Find where the given text appears and provide that cell's center as [X, Y] coordinate. 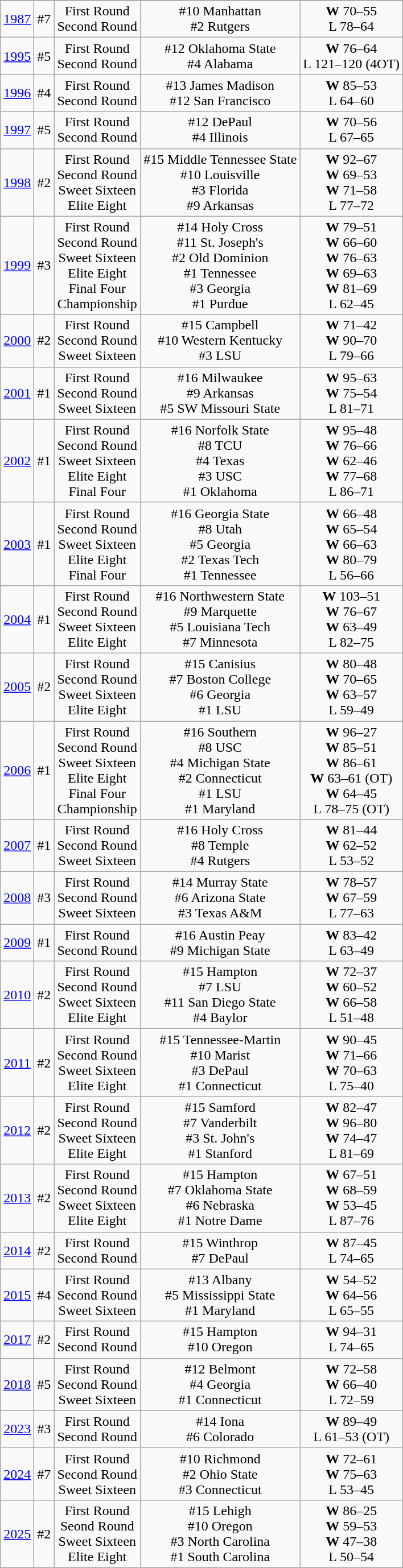
#12 DePaul#4 Illinois [220, 130]
W 72–37W 60–52W 66–58L 51–48 [352, 995]
W 66–48W 65–54W 66–63W 80–79L 56–66 [352, 544]
W 94–31L 74–65 [352, 1340]
#15 Campbell#10 Western Kentucky#3 LSU [220, 341]
W 72–58W 66–40L 72–59 [352, 1384]
2002 [17, 461]
W 87–45L 74–65 [352, 1250]
#10 Richmond#2 Ohio State#3 Connecticut [220, 1474]
1995 [17, 56]
W 95–63W 75–54L 81–71 [352, 393]
W 79–51W 66–60W 76–63W 69–63W 81–69L 62–45 [352, 265]
#15 Winthrop#7 DePaul [220, 1250]
#15 Hampton#10 Oregon [220, 1340]
2004 [17, 619]
#15 Hampton#7 LSU#11 San Diego State#4 Baylor [220, 995]
2025 [17, 1533]
2015 [17, 1295]
#15 Middle Tennessee State#10 Louisville#3 Florida#9 Arkansas [220, 182]
#15 Lehigh#10 Oregon#3 North Carolina#1 South Carolina [220, 1533]
#13 James Madison#12 San Francisco [220, 93]
2018 [17, 1384]
W 78–57W 67–59L 77–63 [352, 898]
2005 [17, 687]
#16 Northwestern State#9 Marquette#5 Louisiana Tech#7 Minnesota [220, 619]
#13 Albany#5 Mississippi State#1 Maryland [220, 1295]
W 103–51W 76–67W 63–49L 82–75 [352, 619]
#15 Hampton#7 Oklahoma State#6 Nebraska#1 Notre Dame [220, 1198]
#16 Southern#8 USC#4 Michigan State#2 Connecticut#1 LSU#1 Maryland [220, 770]
W 70–56L 67–65 [352, 130]
1996 [17, 93]
W 83–42L 63–49 [352, 943]
#12 Oklahoma State#4 Alabama [220, 56]
2008 [17, 898]
2011 [17, 1062]
W 96–27W 85–51W 86–61W 63–61 (OT)W 64–45L 78–75 (OT) [352, 770]
#16 Milwaukee#9 Arkansas#5 SW Missouri State [220, 393]
2009 [17, 943]
1999 [17, 265]
#16 Georgia State#8 Utah#5 Georgia#2 Texas Tech#1 Tennessee [220, 544]
1998 [17, 182]
1987 [17, 19]
2000 [17, 341]
W 80–48W 70–65W 63–57L 59–49 [352, 687]
W 95–48W 76–66W 62–46W 77–68L 86–71 [352, 461]
W 70–55L 78–64 [352, 19]
W 82–47W 96–80W 74–47L 81–69 [352, 1131]
#16 Austin Peay#9 Michigan State [220, 943]
W 85–53L 64–60 [352, 93]
#15 Tennessee-Martin#10 Marist#3 DePaul#1 Connecticut [220, 1062]
#16 Holy Cross#8 Temple#4 Rutgers [220, 846]
#14 Holy Cross#11 St. Joseph's#2 Old Dominion#1 Tennessee#3 Georgia#1 Purdue [220, 265]
#14 Iona#6 Colorado [220, 1429]
2013 [17, 1198]
2006 [17, 770]
#15 Samford#7 Vanderbilt#3 St. John's#1 Stanford [220, 1131]
2024 [17, 1474]
2012 [17, 1131]
W 71–42W 90–70L 79–66 [352, 341]
First RoundSeond RoundSweet SixteenElite Eight [97, 1533]
2023 [17, 1429]
1997 [17, 130]
2014 [17, 1250]
W 92–67W 69–53W 71–58L 77–72 [352, 182]
W 86–25W 59–53W 47–38L 50–54 [352, 1533]
W 67–51W 68–59W 53–45L 87–76 [352, 1198]
W 76–64L 121–120 (4OT) [352, 56]
2007 [17, 846]
#10 Manhattan#2 Rutgers [220, 19]
2003 [17, 544]
#12 Belmont#4 Georgia#1 Connecticut [220, 1384]
#16 Norfolk State#8 TCU#4 Texas#3 USC#1 Oklahoma [220, 461]
W 81–44W 62–52L 53–52 [352, 846]
#14 Murray State#6 Arizona State#3 Texas A&M [220, 898]
2001 [17, 393]
W 54–52W 64–56L 65–55 [352, 1295]
W 72–61W 75–63L 53–45 [352, 1474]
W 89–49L 61–53 (OT) [352, 1429]
#15 Canisius#7 Boston College#6 Georgia#1 LSU [220, 687]
2010 [17, 995]
2017 [17, 1340]
W 90–45W 71–66W 70–63L 75–40 [352, 1062]
